From the cell containing the given text, extract its center point as [x, y] coordinate. 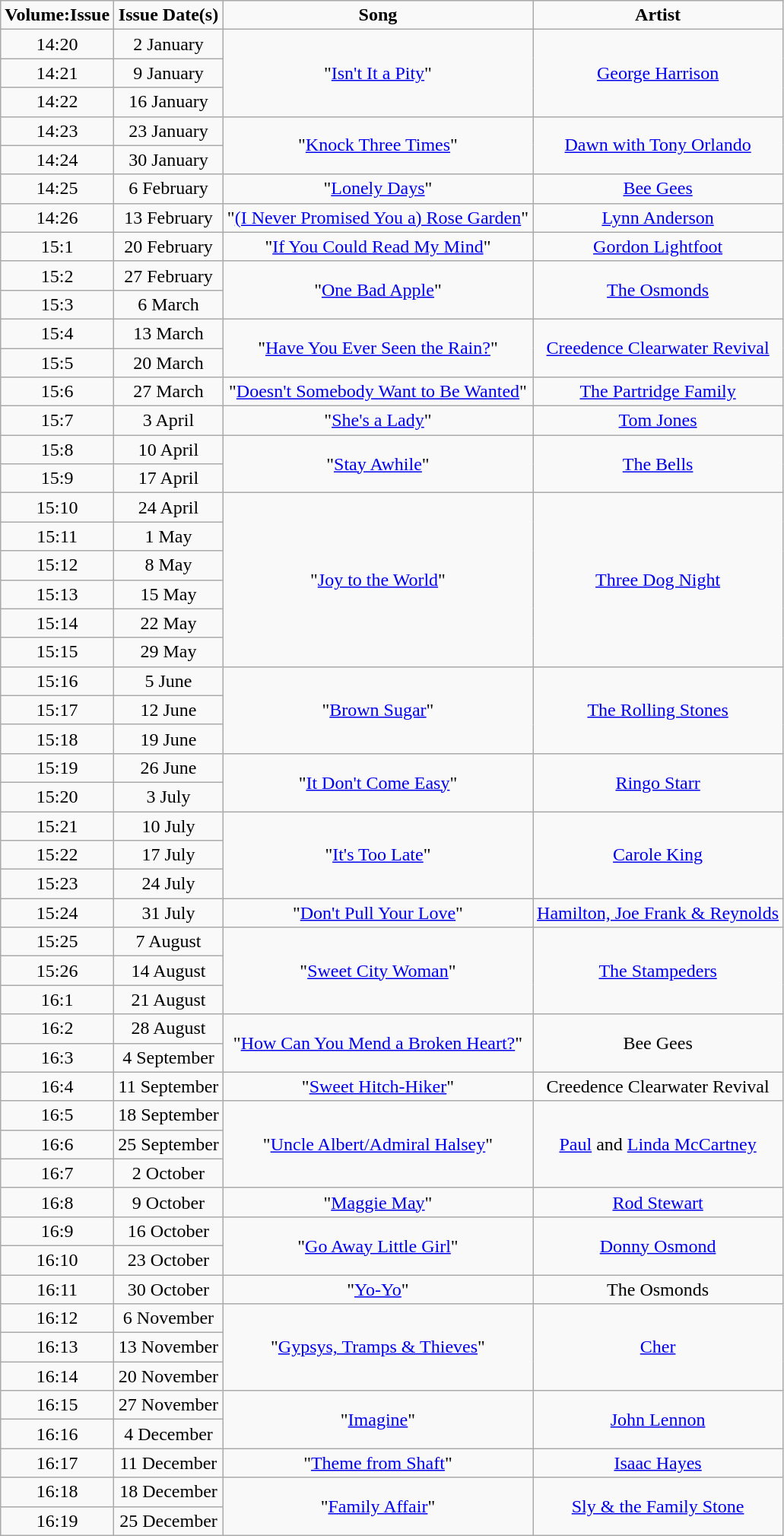
16 January [169, 102]
9 January [169, 73]
14:23 [58, 131]
"Knock Three Times" [377, 145]
15:8 [58, 450]
13 March [169, 333]
"Sweet City Woman" [377, 971]
14:21 [58, 73]
Ringo Starr [659, 782]
23 October [169, 1260]
Carole King [659, 854]
15:25 [58, 942]
15 May [169, 594]
14:22 [58, 102]
27 March [169, 392]
"Theme from Shaft" [377, 1463]
"How Can You Mend a Broken Heart?" [377, 1043]
15:4 [58, 333]
14 August [169, 971]
16 October [169, 1231]
"Stay Awhile" [377, 464]
16:6 [58, 1144]
15:16 [58, 681]
12 June [169, 710]
16:16 [58, 1434]
15:10 [58, 507]
15:20 [58, 797]
John Lennon [659, 1420]
"It Don't Come Easy" [377, 782]
13 November [169, 1347]
28 August [169, 1029]
20 November [169, 1376]
24 July [169, 884]
"Gypsys, Tramps & Thieves" [377, 1347]
The Stampeders [659, 971]
Paul and Linda McCartney [659, 1144]
16:19 [58, 1521]
Dawn with Tony Orlando [659, 145]
15:22 [58, 855]
6 March [169, 304]
2 October [169, 1173]
Artist [659, 15]
George Harrison [659, 73]
16:8 [58, 1202]
15:18 [58, 739]
15:15 [58, 652]
1 May [169, 536]
21 August [169, 1000]
11 September [169, 1086]
Three Dog Night [659, 580]
15:3 [58, 304]
15:26 [58, 971]
16:13 [58, 1347]
16:9 [58, 1231]
15:14 [58, 623]
15:11 [58, 536]
16:4 [58, 1086]
Rod Stewart [659, 1202]
9 October [169, 1202]
16:2 [58, 1029]
The Rolling Stones [659, 710]
Isaac Hayes [659, 1463]
16:11 [58, 1290]
"Yo-Yo" [377, 1290]
"Isn't It a Pity" [377, 73]
25 December [169, 1521]
16:10 [58, 1260]
14:26 [58, 218]
15:17 [58, 710]
15:1 [58, 246]
"Imagine" [377, 1420]
10 July [169, 825]
Volume:Issue [58, 15]
"One Bad Apple" [377, 290]
30 October [169, 1290]
16:1 [58, 1000]
15:19 [58, 768]
6 February [169, 189]
"Go Away Little Girl" [377, 1245]
15:7 [58, 421]
23 January [169, 131]
16:14 [58, 1376]
31 July [169, 913]
15:24 [58, 913]
10 April [169, 450]
The Bells [659, 464]
Cher [659, 1347]
4 September [169, 1057]
15:12 [58, 565]
7 August [169, 942]
17 April [169, 479]
"Maggie May" [377, 1202]
"Have You Ever Seen the Rain?" [377, 348]
"Uncle Albert/Admiral Halsey" [377, 1144]
17 July [169, 855]
27 November [169, 1405]
27 February [169, 275]
16:18 [58, 1492]
The Partridge Family [659, 392]
"Doesn't Somebody Want to Be Wanted" [377, 392]
15:9 [58, 479]
24 April [169, 507]
13 February [169, 218]
3 April [169, 421]
15:21 [58, 825]
15:13 [58, 594]
"If You Could Read My Mind" [377, 246]
29 May [169, 652]
8 May [169, 565]
14:24 [58, 160]
"(I Never Promised You a) Rose Garden" [377, 218]
15:6 [58, 392]
20 February [169, 246]
4 December [169, 1434]
3 July [169, 797]
16:17 [58, 1463]
11 December [169, 1463]
"Sweet Hitch-Hiker" [377, 1086]
"Family Affair" [377, 1506]
18 September [169, 1115]
30 January [169, 160]
"Lonely Days" [377, 189]
Hamilton, Joe Frank & Reynolds [659, 913]
Gordon Lightfoot [659, 246]
Sly & the Family Stone [659, 1506]
"It's Too Late" [377, 854]
"Brown Sugar" [377, 710]
Issue Date(s) [169, 15]
2 January [169, 44]
Tom Jones [659, 421]
5 June [169, 681]
16:7 [58, 1173]
22 May [169, 623]
25 September [169, 1144]
14:25 [58, 189]
16:3 [58, 1057]
15:2 [58, 275]
15:23 [58, 884]
Song [377, 15]
20 March [169, 363]
6 November [169, 1318]
"Don't Pull Your Love" [377, 913]
16:12 [58, 1318]
Lynn Anderson [659, 218]
19 June [169, 739]
"She's a Lady" [377, 421]
Donny Osmond [659, 1245]
26 June [169, 768]
16:5 [58, 1115]
16:15 [58, 1405]
15:5 [58, 363]
"Joy to the World" [377, 580]
18 December [169, 1492]
14:20 [58, 44]
